Locate the cell with the specified text and output its [x, y] center coordinate. 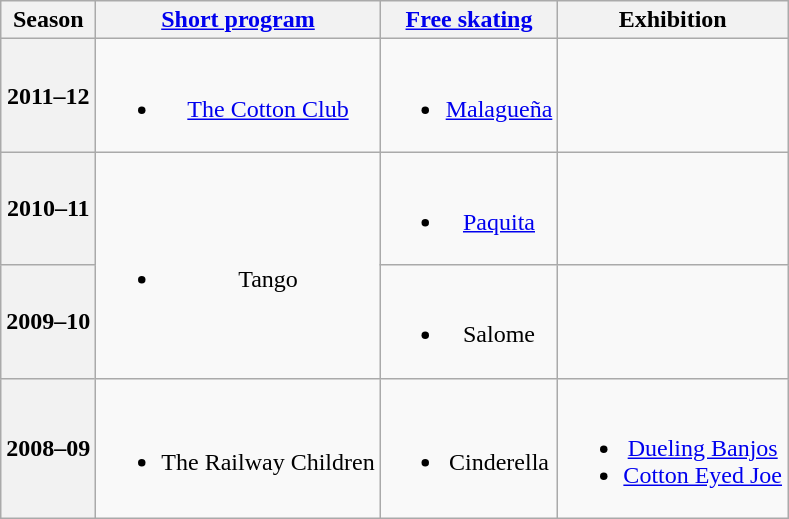
Short program [238, 20]
2009–10 [48, 322]
Season [48, 20]
2010–11 [48, 208]
Exhibition [673, 20]
Malagueña [469, 96]
2011–12 [48, 96]
The Cotton Club [238, 96]
The Railway Children [238, 448]
2008–09 [48, 448]
Cinderella [469, 448]
Paquita [469, 208]
Tango [238, 265]
Salome [469, 322]
Dueling BanjosCotton Eyed Joe [673, 448]
Free skating [469, 20]
